Extract the [x, y] coordinate from the center of the cell holding the provided text.  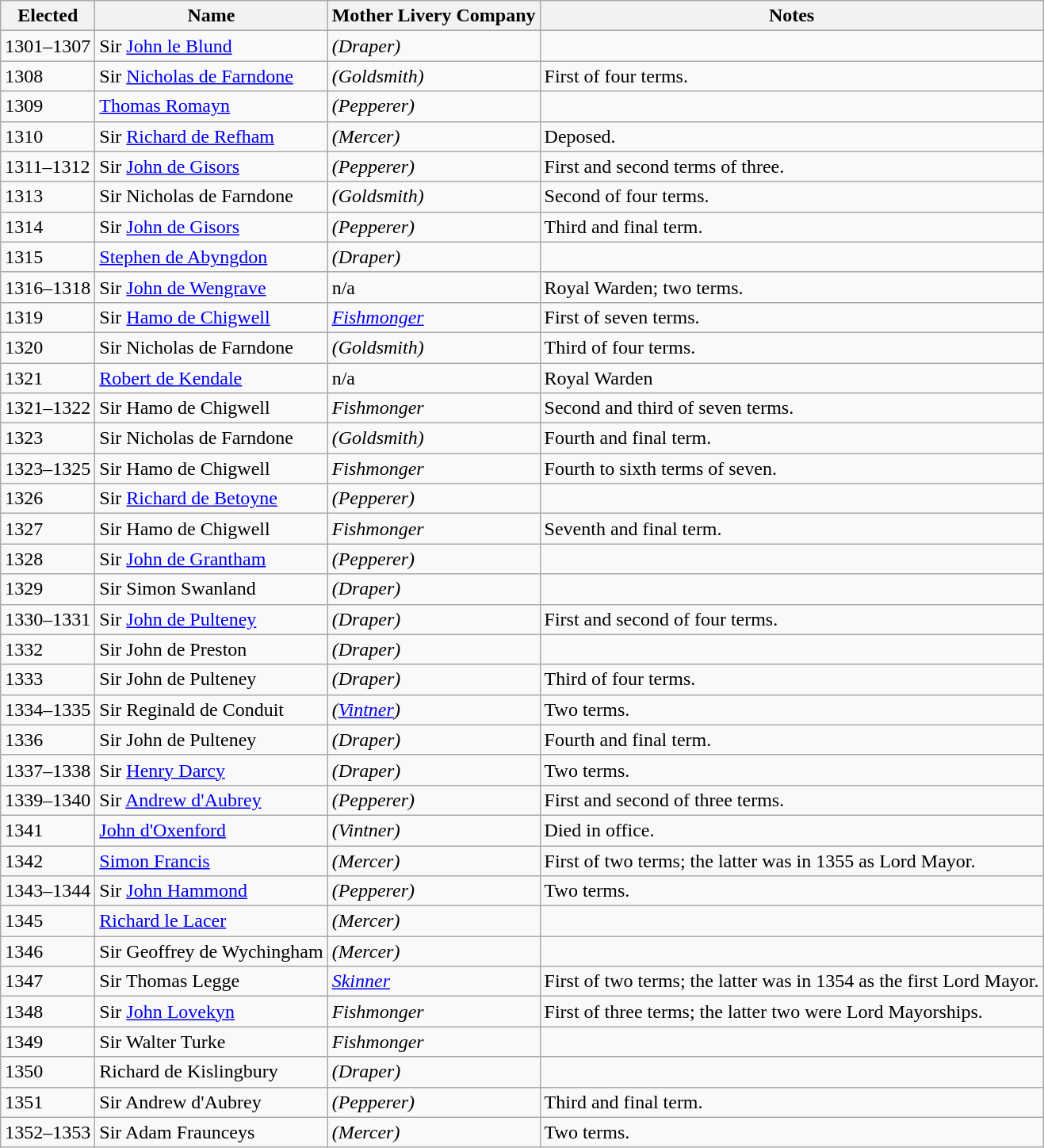
1334–1335 [48, 710]
1326 [48, 499]
Sir John de Preston [211, 649]
Sir Richard de Betoyne [211, 499]
Sir John de Wengrave [211, 287]
Sir Richard de Refham [211, 136]
1332 [48, 649]
1336 [48, 740]
1308 [48, 76]
Stephen de Abyngdon [211, 257]
Simon Francis [211, 860]
1350 [48, 1072]
Sir Henry Darcy [211, 770]
1351 [48, 1102]
First of two terms; the latter was in 1355 as Lord Mayor. [791, 860]
First of three terms; the latter two were Lord Mayorships. [791, 1012]
1347 [48, 982]
1339–1340 [48, 800]
Second and third of seven terms. [791, 408]
Skinner [434, 982]
Sir John Lovekyn [211, 1012]
Mother Livery Company [434, 16]
1323 [48, 438]
1313 [48, 197]
First and second of four terms. [791, 619]
1314 [48, 227]
1327 [48, 529]
Notes [791, 16]
Sir John le Blund [211, 46]
1333 [48, 679]
1352–1353 [48, 1132]
1349 [48, 1042]
1323–1325 [48, 469]
Sir John Hammond [211, 891]
Sir Simon Swanland [211, 589]
First and second terms of three. [791, 166]
1337–1338 [48, 770]
Richard le Lacer [211, 921]
Elected [48, 16]
Died in office. [791, 830]
1341 [48, 830]
1346 [48, 951]
1301–1307 [48, 46]
Seventh and final term. [791, 529]
1311–1312 [48, 166]
1316–1318 [48, 287]
Royal Warden; two terms. [791, 287]
Sir Reginald de Conduit [211, 710]
Sir John de Grantham [211, 559]
1310 [48, 136]
1309 [48, 106]
Sir Thomas Legge [211, 982]
Royal Warden [791, 378]
John d'Oxenford [211, 830]
1319 [48, 317]
Robert de Kendale [211, 378]
1343–1344 [48, 891]
1321 [48, 378]
1342 [48, 860]
1328 [48, 559]
Sir Geoffrey de Wychingham [211, 951]
1321–1322 [48, 408]
First of two terms; the latter was in 1354 as the first Lord Mayor. [791, 982]
Richard de Kislingbury [211, 1072]
Fourth to sixth terms of seven. [791, 469]
1330–1331 [48, 619]
Sir Adam Fraunceys [211, 1132]
1320 [48, 347]
Second of four terms. [791, 197]
Name [211, 16]
Deposed. [791, 136]
First of seven terms. [791, 317]
1345 [48, 921]
1315 [48, 257]
First of four terms. [791, 76]
1348 [48, 1012]
Thomas Romayn [211, 106]
1329 [48, 589]
Sir Walter Turke [211, 1042]
First and second of three terms. [791, 800]
